Determine the (X, Y) coordinate at the center of the cell enclosing the given text.  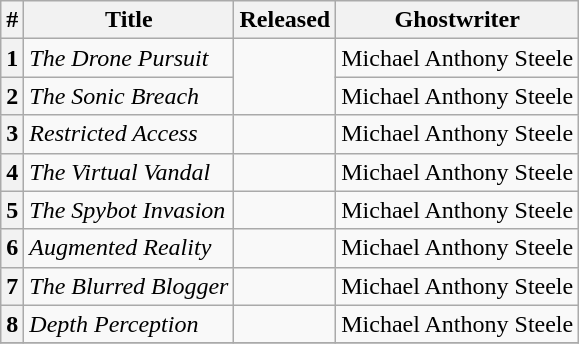
Depth Perception (129, 324)
# (12, 20)
6 (12, 248)
The Spybot Invasion (129, 210)
4 (12, 172)
8 (12, 324)
7 (12, 286)
5 (12, 210)
Augmented Reality (129, 248)
Restricted Access (129, 134)
The Sonic Breach (129, 96)
1 (12, 58)
The Virtual Vandal (129, 172)
Title (129, 20)
Released (285, 20)
3 (12, 134)
2 (12, 96)
Ghostwriter (458, 20)
The Blurred Blogger (129, 286)
The Drone Pursuit (129, 58)
